Determine the [x, y] coordinate at the center of the cell enclosing the given text.  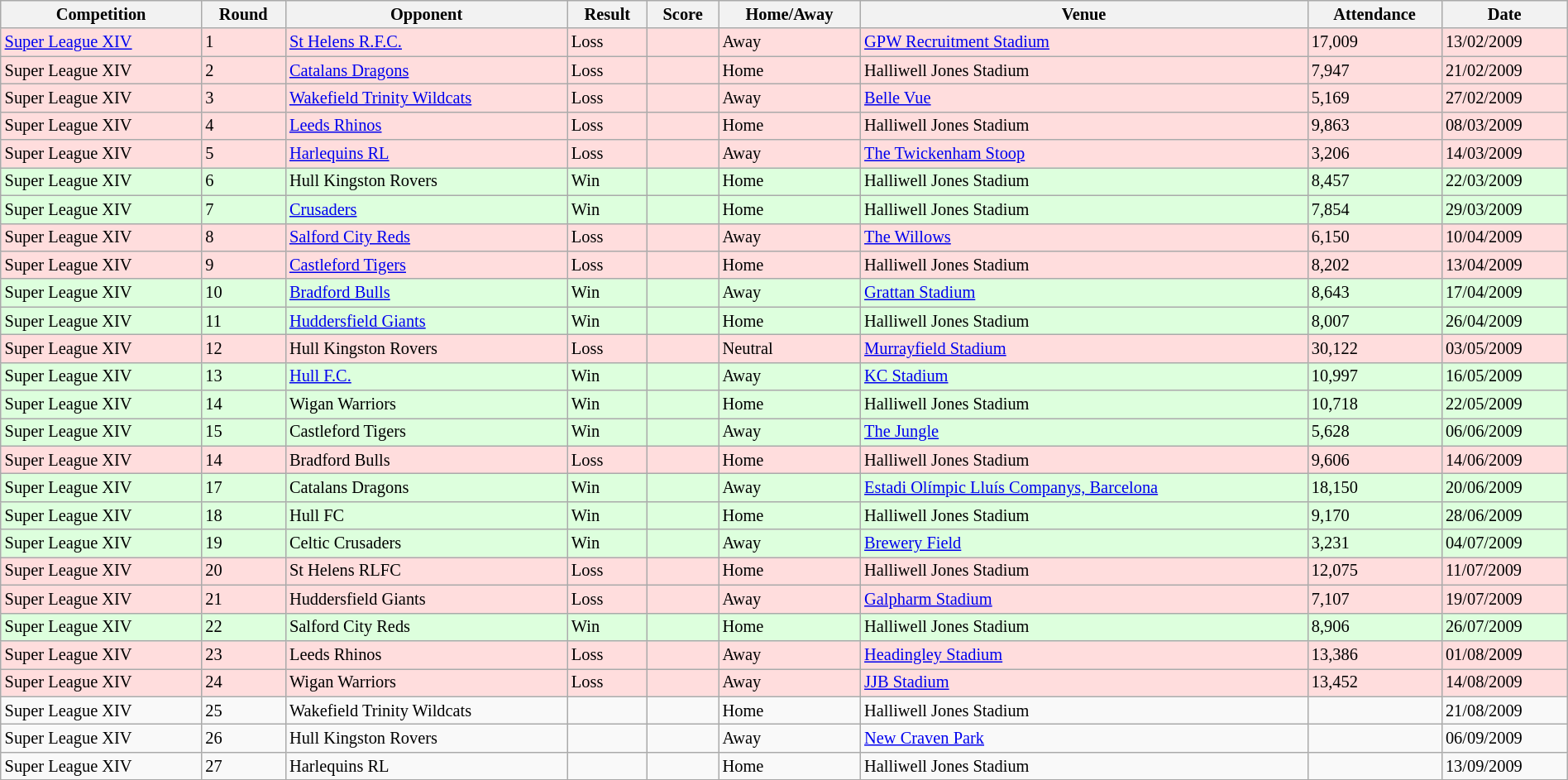
24 [243, 682]
15 [243, 432]
12 [243, 348]
8,906 [1374, 627]
13/09/2009 [1504, 766]
23 [243, 654]
Date [1504, 14]
10/04/2009 [1504, 237]
27/02/2009 [1504, 98]
04/07/2009 [1504, 543]
13/02/2009 [1504, 42]
30,122 [1374, 348]
28/06/2009 [1504, 515]
Home/Away [790, 14]
5,169 [1374, 98]
3,206 [1374, 154]
20/06/2009 [1504, 487]
The Twickenham Stoop [1083, 154]
20 [243, 571]
Round [243, 14]
7,947 [1374, 70]
14/06/2009 [1504, 460]
9 [243, 265]
26/07/2009 [1504, 627]
19/07/2009 [1504, 599]
12,075 [1374, 571]
Attendance [1374, 14]
9,863 [1374, 126]
Murrayfield Stadium [1083, 348]
29/03/2009 [1504, 209]
13 [243, 376]
25 [243, 711]
26 [243, 738]
8,202 [1374, 265]
Grattan Stadium [1083, 293]
Competition [101, 14]
New Craven Park [1083, 738]
21/02/2009 [1504, 70]
Venue [1083, 14]
Crusaders [427, 209]
8,643 [1374, 293]
2 [243, 70]
Belle Vue [1083, 98]
18 [243, 515]
8,007 [1374, 321]
11/07/2009 [1504, 571]
7,107 [1374, 599]
16/05/2009 [1504, 376]
7,854 [1374, 209]
6 [243, 181]
22/05/2009 [1504, 404]
21/08/2009 [1504, 711]
13,452 [1374, 682]
The Jungle [1083, 432]
01/08/2009 [1504, 654]
Brewery Field [1083, 543]
4 [243, 126]
Result [607, 14]
7 [243, 209]
Hull F.C. [427, 376]
5 [243, 154]
14/08/2009 [1504, 682]
21 [243, 599]
KC Stadium [1083, 376]
5,628 [1374, 432]
3 [243, 98]
3,231 [1374, 543]
13,386 [1374, 654]
11 [243, 321]
14/03/2009 [1504, 154]
8 [243, 237]
St Helens RLFC [427, 571]
1 [243, 42]
8,457 [1374, 181]
26/04/2009 [1504, 321]
22/03/2009 [1504, 181]
19 [243, 543]
Estadi Olímpic Lluís Companys, Barcelona [1083, 487]
JJB Stadium [1083, 682]
17,009 [1374, 42]
06/09/2009 [1504, 738]
Neutral [790, 348]
6,150 [1374, 237]
Celtic Crusaders [427, 543]
13/04/2009 [1504, 265]
9,170 [1374, 515]
GPW Recruitment Stadium [1083, 42]
06/06/2009 [1504, 432]
Opponent [427, 14]
Galpharm Stadium [1083, 599]
The Willows [1083, 237]
03/05/2009 [1504, 348]
27 [243, 766]
Hull FC [427, 515]
Score [683, 14]
9,606 [1374, 460]
08/03/2009 [1504, 126]
Headingley Stadium [1083, 654]
St Helens R.F.C. [427, 42]
17/04/2009 [1504, 293]
10 [243, 293]
17 [243, 487]
22 [243, 627]
18,150 [1374, 487]
10,997 [1374, 376]
10,718 [1374, 404]
